Extract the (x, y) coordinate from the center of the cell holding the provided text.  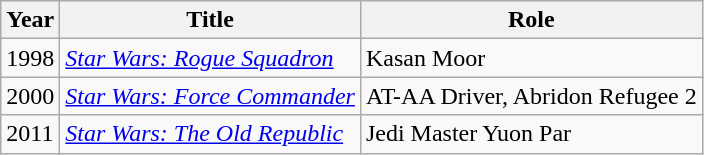
Year (30, 20)
1998 (30, 58)
2011 (30, 134)
2000 (30, 96)
Title (210, 20)
AT-AA Driver, Abridon Refugee 2 (531, 96)
Jedi Master Yuon Par (531, 134)
Star Wars: Rogue Squadron (210, 58)
Role (531, 20)
Kasan Moor (531, 58)
Star Wars: Force Commander (210, 96)
Star Wars: The Old Republic (210, 134)
